Detect which cell encompasses the target text, then output its [X, Y] center coordinate. 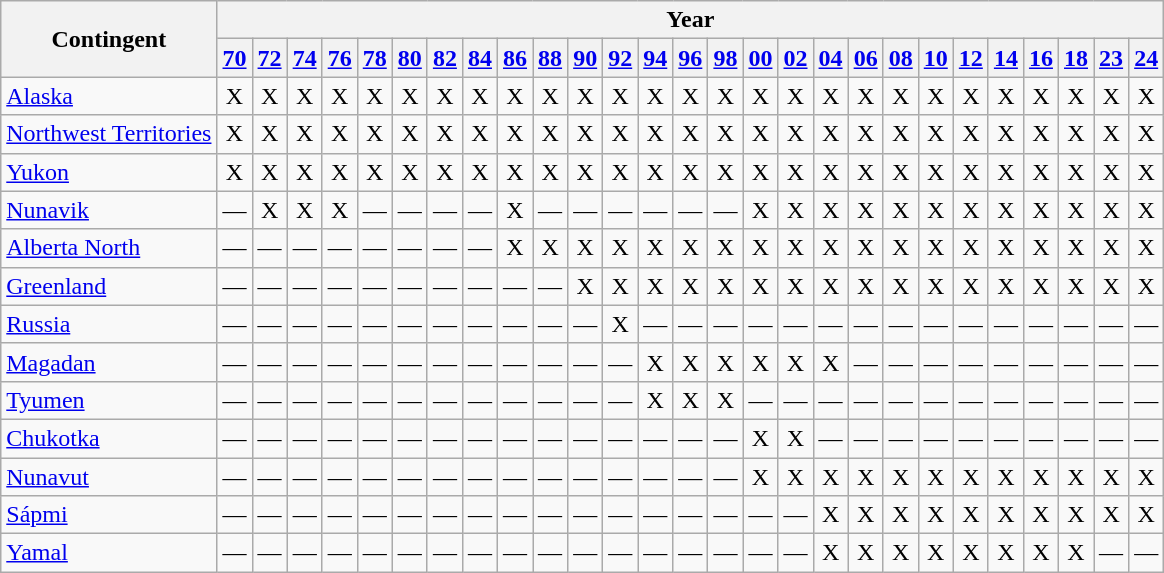
80 [410, 58]
Contingent [109, 39]
10 [936, 58]
Year [690, 20]
82 [444, 58]
98 [726, 58]
76 [340, 58]
14 [1006, 58]
Magadan [109, 362]
Yukon [109, 172]
Russia [109, 324]
78 [374, 58]
Greenland [109, 286]
18 [1076, 58]
Northwest Territories [109, 134]
Sápmi [109, 515]
74 [304, 58]
72 [270, 58]
04 [830, 58]
23 [1112, 58]
84 [480, 58]
Alberta North [109, 248]
88 [550, 58]
06 [866, 58]
16 [1040, 58]
92 [620, 58]
70 [234, 58]
00 [760, 58]
94 [656, 58]
Nunavik [109, 210]
08 [900, 58]
Tyumen [109, 400]
96 [690, 58]
Chukotka [109, 438]
12 [970, 58]
24 [1146, 58]
Yamal [109, 553]
86 [514, 58]
02 [796, 58]
Alaska [109, 96]
90 [586, 58]
Nunavut [109, 477]
